Output the (x, y) coordinate of the center of the cell containing the given text.  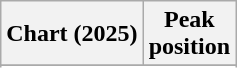
Peakposition (189, 34)
Chart (2025) (72, 34)
